Scan for the cell matching the given text and deliver its (x, y) coordinate at center. 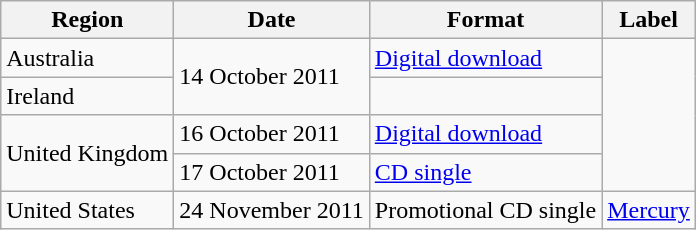
24 November 2011 (272, 210)
17 October 2011 (272, 172)
14 October 2011 (272, 77)
United States (88, 210)
Format (485, 20)
Date (272, 20)
Ireland (88, 96)
CD single (485, 172)
Australia (88, 58)
United Kingdom (88, 153)
Promotional CD single (485, 210)
16 October 2011 (272, 134)
Label (649, 20)
Region (88, 20)
Mercury (649, 210)
